Locate the cell with the specified text and output its (x, y) center coordinate. 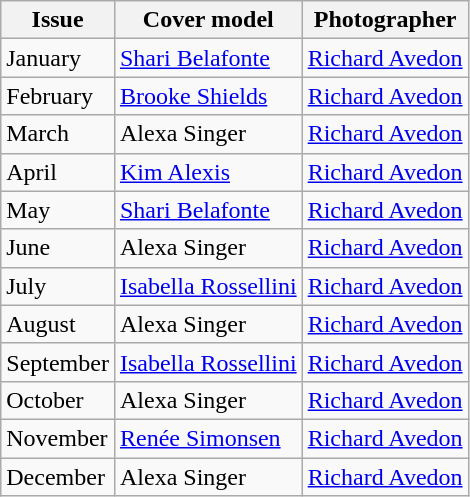
January (58, 58)
Cover model (208, 20)
March (58, 134)
August (58, 324)
Kim Alexis (208, 172)
June (58, 248)
April (58, 172)
September (58, 362)
Photographer (385, 20)
October (58, 400)
December (58, 477)
Issue (58, 20)
November (58, 438)
May (58, 210)
Renée Simonsen (208, 438)
July (58, 286)
Brooke Shields (208, 96)
February (58, 96)
